Return the (X, Y) coordinate for the center point of the cell that contains the specified text.  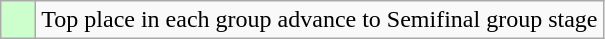
Top place in each group advance to Semifinal group stage (320, 20)
